Scan for the cell matching the given text and deliver its (x, y) coordinate at center. 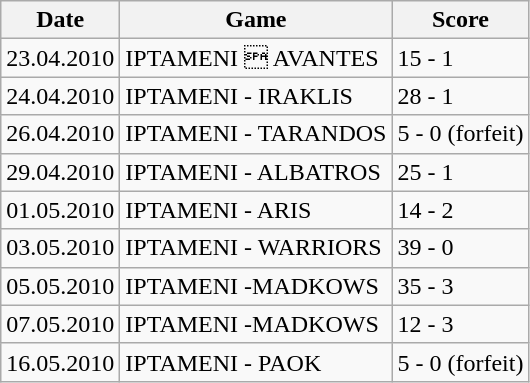
12 - 3 (460, 324)
IPTAMENI - PAOK (256, 362)
IPTAMENI - ARIS (256, 210)
Game (256, 20)
Score (460, 20)
05.05.2010 (60, 286)
IPTAMENI - WARRIORS (256, 248)
29.04.2010 (60, 172)
03.05.2010 (60, 248)
IPTAMENI - ALBATROS (256, 172)
28 - 1 (460, 96)
16.05.2010 (60, 362)
39 - 0 (460, 248)
15 - 1 (460, 58)
14 - 2 (460, 210)
IPTAMENI  AVANTES (256, 58)
IPTAMENI - IRAKLIS (256, 96)
07.05.2010 (60, 324)
23.04.2010 (60, 58)
24.04.2010 (60, 96)
35 - 3 (460, 286)
IPTAMENI - TARANDOS (256, 134)
Date (60, 20)
25 - 1 (460, 172)
01.05.2010 (60, 210)
26.04.2010 (60, 134)
